For the text-containing cell, return its midpoint in [x, y] coordinate format. 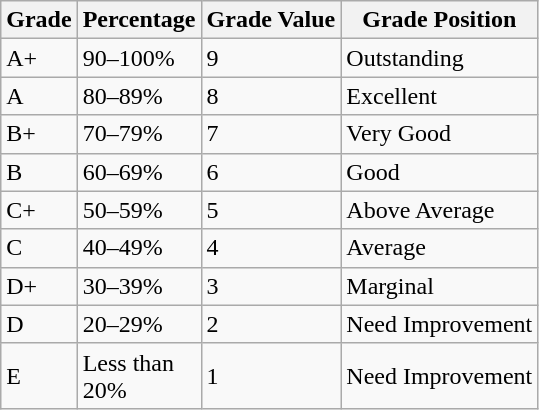
70–79% [139, 134]
1 [271, 376]
6 [271, 172]
Outstanding [440, 58]
4 [271, 248]
C+ [39, 210]
Good [440, 172]
Marginal [440, 286]
Excellent [440, 96]
Grade [39, 20]
80–89% [139, 96]
Percentage [139, 20]
50–59% [139, 210]
20–29% [139, 324]
2 [271, 324]
Grade Position [440, 20]
B+ [39, 134]
A [39, 96]
D+ [39, 286]
A+ [39, 58]
90–100% [139, 58]
9 [271, 58]
Very Good [440, 134]
Average [440, 248]
Less than20% [139, 376]
5 [271, 210]
30–39% [139, 286]
Grade Value [271, 20]
Above Average [440, 210]
B [39, 172]
C [39, 248]
3 [271, 286]
8 [271, 96]
60–69% [139, 172]
D [39, 324]
E [39, 376]
7 [271, 134]
40–49% [139, 248]
